Pinpoint the cell where the given text exists, returning its (X, Y) midpoint coordinate. 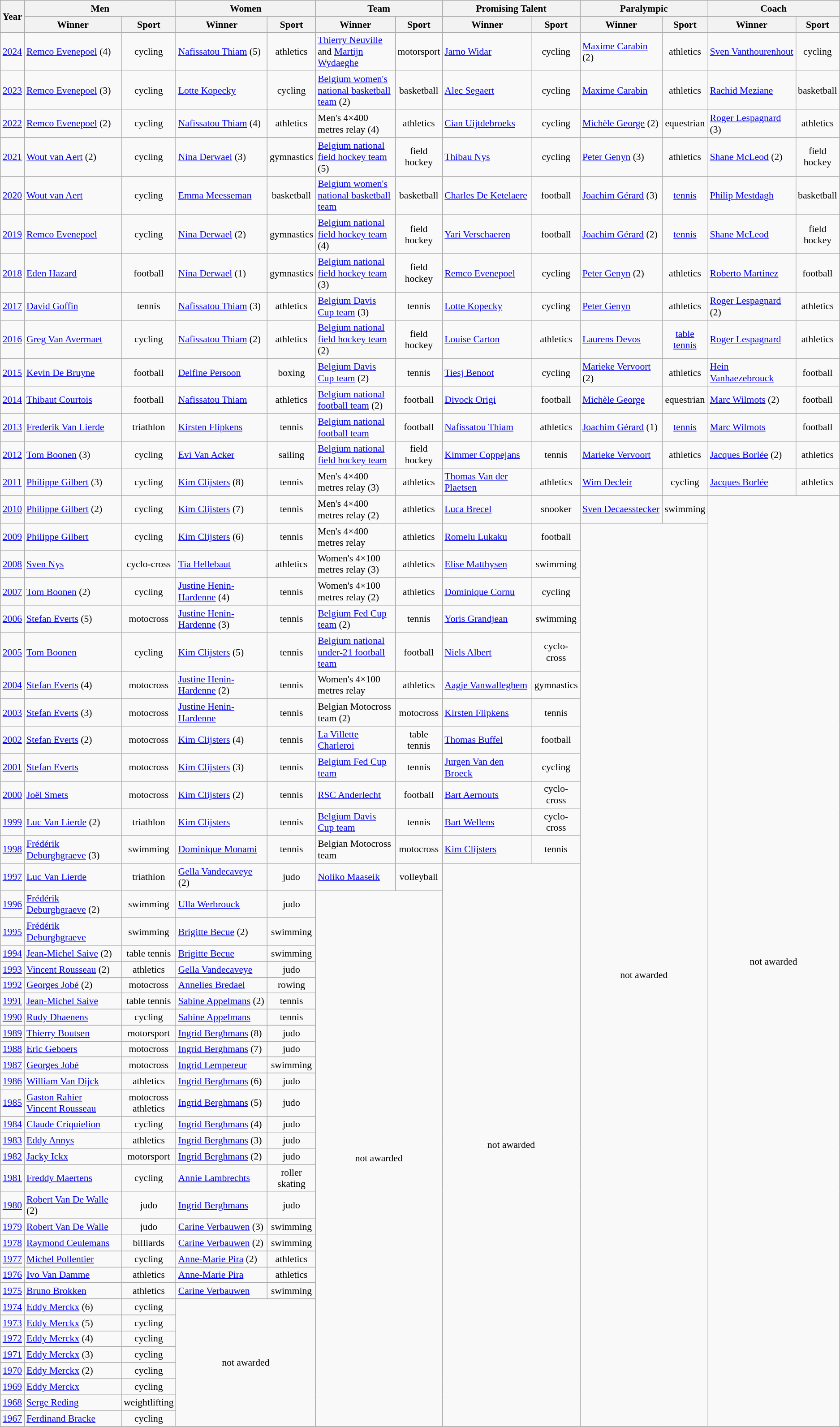
Wim Decleir (621, 482)
Eddy Annys (73, 1141)
Belgium women's national basketball team (2) (355, 91)
Carine Verbauwen (222, 1291)
Belgium national field hockey team (3) (355, 273)
Eddy Merckx (6) (73, 1307)
Annie Lambrechts (222, 1178)
David Goffin (73, 306)
Peter Genyn (621, 306)
Rudy Dhaenens (73, 1017)
2015 (13, 373)
2006 (13, 619)
1975 (13, 1291)
Wout van Aert (2) (73, 157)
Coach (774, 9)
2024 (13, 52)
Serge Reding (73, 1403)
Belgium Davis Cup team (3) (355, 306)
Eric Geboers (73, 1049)
1995 (13, 932)
Stefan Everts (3) (73, 712)
Philip Mestdagh (752, 195)
2014 (13, 400)
Sabine Appelmans (222, 1017)
1988 (13, 1049)
Vincent Rousseau (2) (73, 970)
1992 (13, 985)
Anne-Marie Pira (2) (222, 1259)
Stefan Everts (5) (73, 619)
Belgium national under-21 football team (355, 652)
boxing (291, 373)
Thierry Neuville and Martijn Wydaeghe (355, 52)
Belgium national football team (355, 427)
Luc Van Lierde (73, 877)
Claude Criquielion (73, 1125)
Kim Clijsters (4) (222, 740)
1987 (13, 1065)
Philippe Gilbert (3) (73, 482)
1984 (13, 1125)
2019 (13, 235)
Joël Smets (73, 795)
1991 (13, 1001)
1999 (13, 823)
Georges Jobé (73, 1065)
Brigitte Becue (2) (222, 932)
Justine Henin-Hardenne (222, 712)
Cian Uijtdebroeks (487, 124)
Jurgen Van den Broeck (487, 767)
Nafissatou Thiam (4) (222, 124)
2005 (13, 652)
2004 (13, 685)
1969 (13, 1387)
Freddy Maertens (73, 1178)
2016 (13, 340)
1981 (13, 1178)
Remco Evenepoel (2) (73, 124)
Dominique Cornu (487, 591)
Delfine Persoon (222, 373)
Marc Wilmots (752, 427)
Jacques Borlée (752, 482)
Frédérik Deburghgraeve (73, 932)
Eddy Merckx (5) (73, 1323)
Jean-Michel Saive (2) (73, 953)
Eden Hazard (73, 273)
Shane McLeod (752, 235)
Bart Aernouts (487, 795)
Gella Vandecaveye (222, 970)
La Villette Charleroi (355, 740)
Marieke Vervoort (621, 454)
billiards (149, 1243)
2008 (13, 565)
1976 (13, 1275)
Belgian Motocross team (2) (355, 712)
Kim Clijsters (8) (222, 482)
Philippe Gilbert (73, 537)
Peter Genyn (2) (621, 273)
Kevin De Bruyne (73, 373)
Carine Verbauwen (2) (222, 1243)
1986 (13, 1081)
Shane McLeod (2) (752, 157)
Jean-Michel Saive (73, 1001)
Nafissatou Thiam (3) (222, 306)
Men's 4×400 metres relay (355, 537)
Jacques Borlée (2) (752, 454)
Women's 4×100 metres relay (2) (355, 591)
2023 (13, 91)
Laurens Devos (621, 340)
Ingrid Berghmans (6) (222, 1081)
Gella Vandecaveye (2) (222, 877)
Eddy Merckx (2) (73, 1371)
Raymond Ceulemans (73, 1243)
Michèle George (2) (621, 124)
Tiesj Benoot (487, 373)
2011 (13, 482)
Robert Van De Walle (2) (73, 1205)
Luc Van Lierde (2) (73, 823)
Jarno Widar (487, 52)
Stefan Everts (2) (73, 740)
Belgium national field hockey team (4) (355, 235)
Marc Wilmots (2) (752, 400)
Emma Meesseman (222, 195)
Thomas Van der Plaetsen (487, 482)
Ingrid Berghmans (222, 1205)
Joachim Gérard (2) (621, 235)
2001 (13, 767)
motocrossathletics (149, 1103)
1972 (13, 1339)
Divock Origi (487, 400)
Belgium Davis Cup team (2) (355, 373)
1979 (13, 1227)
Peter Genyn (3) (621, 157)
Stefan Everts (4) (73, 685)
Belgium women's national basketball team (355, 195)
1996 (13, 904)
Sven Vanthourenhout (752, 52)
1989 (13, 1033)
Nafissatou Thiam (5) (222, 52)
Men's 4×400 metres relay (3) (355, 482)
Roberto Martinez (752, 273)
Jacky Ickx (73, 1156)
Belgium Fed Cup team (2) (355, 619)
Roger Lespagnard (3) (752, 124)
Greg Van Avermaet (73, 340)
Brigitte Becue (222, 953)
Marieke Vervoort (2) (621, 373)
Justine Henin-Hardenne (3) (222, 619)
2021 (13, 157)
Ingrid Berghmans (4) (222, 1125)
weightlifting (149, 1403)
Belgium Fed Cup team (355, 767)
Noliko Maaseik (355, 877)
2010 (13, 510)
Tom Boonen (73, 652)
Nafissatou Thiam (2) (222, 340)
1977 (13, 1259)
Belgian Motocross team (355, 849)
Kim Clijsters (7) (222, 510)
snooker (556, 510)
Remco Evenepoel (4) (73, 52)
Evi Van Acker (222, 454)
Wout van Aert (73, 195)
Romelu Lukaku (487, 537)
Belgium national field hockey team (5) (355, 157)
roller skating (291, 1178)
Joachim Gérard (1) (621, 427)
Tia Hellebaut (222, 565)
William Van Dijck (73, 1081)
Philippe Gilbert (2) (73, 510)
Women (246, 9)
Men (100, 9)
Robert Van De Walle (73, 1227)
Maxime Carabin (2) (621, 52)
1973 (13, 1323)
Belgium national football team (2) (355, 400)
2000 (13, 795)
Ingrid Berghmans (2) (222, 1156)
Elise Matthysen (487, 565)
Women's 4×100 metres relay (355, 685)
2013 (13, 427)
volleyball (418, 877)
Anne-Marie Pira (222, 1275)
Nina Derwael (1) (222, 273)
1990 (13, 1017)
Gaston RahierVincent Rousseau (73, 1103)
Frederik Van Lierde (73, 427)
1997 (13, 877)
Belgium national field hockey team (355, 454)
Ivo Van Damme (73, 1275)
1968 (13, 1403)
2007 (13, 591)
Eddy Merckx (4) (73, 1339)
RSC Anderlecht (355, 795)
2009 (13, 537)
Belgium national field hockey team (2) (355, 340)
Frédérik Deburghgraeve (3) (73, 849)
Nina Derwael (2) (222, 235)
Thierry Boutsen (73, 1033)
Michel Pollentier (73, 1259)
1971 (13, 1355)
Tom Boonen (2) (73, 591)
1982 (13, 1156)
Roger Lespagnard (752, 340)
Ferdinand Bracke (73, 1419)
Justine Henin-Hardenne (4) (222, 591)
Belgium Davis Cup team (355, 823)
Charles De Ketelaere (487, 195)
Ingrid Berghmans (8) (222, 1033)
Ingrid Berghmans (5) (222, 1103)
Men's 4×400 metres relay (4) (355, 124)
Ingrid Berghmans (7) (222, 1049)
Bruno Brokken (73, 1291)
Michèle George (621, 400)
Roger Lespagnard (2) (752, 306)
1998 (13, 849)
2003 (13, 712)
Aagje Vanwalleghem (487, 685)
2022 (13, 124)
Frédérik Deburghgraeve (2) (73, 904)
Sven Nys (73, 565)
Stefan Everts (73, 767)
Sven Decaesstecker (621, 510)
Year (13, 16)
Niels Albert (487, 652)
Kimmer Coppejans (487, 454)
Eddy Merckx (73, 1387)
Hein Vanhaezebrouck (752, 373)
2012 (13, 454)
Dominique Monami (222, 849)
Carine Verbauwen (3) (222, 1227)
Kim Clijsters (6) (222, 537)
Kim Clijsters (2) (222, 795)
1985 (13, 1103)
Luca Brecel (487, 510)
1974 (13, 1307)
2017 (13, 306)
Maxime Carabin (621, 91)
Kim Clijsters (3) (222, 767)
Justine Henin-Hardenne (2) (222, 685)
Paralympic (644, 9)
Kim Clijsters (5) (222, 652)
1967 (13, 1419)
Ulla Werbrouck (222, 904)
2020 (13, 195)
Alec Segaert (487, 91)
Bart Wellens (487, 823)
Annelies Bredael (222, 985)
2018 (13, 273)
Thomas Buffel (487, 740)
Rachid Meziane (752, 91)
1978 (13, 1243)
Thibaut Courtois (73, 400)
Louise Carton (487, 340)
Thibau Nys (487, 157)
1970 (13, 1371)
Women's 4×100 metres relay (3) (355, 565)
Eddy Merckx (3) (73, 1355)
Ingrid Berghmans (3) (222, 1141)
1993 (13, 970)
1994 (13, 953)
Ingrid Lempereur (222, 1065)
Yari Verschaeren (487, 235)
rowing (291, 985)
1983 (13, 1141)
Yoris Grandjean (487, 619)
Team (379, 9)
Tom Boonen (3) (73, 454)
2002 (13, 740)
Nina Derwael (3) (222, 157)
Sabine Appelmans (2) (222, 1001)
Remco Evenepoel (3) (73, 91)
Georges Jobé (2) (73, 985)
sailing (291, 454)
Men's 4×400 metres relay (2) (355, 510)
Joachim Gérard (3) (621, 195)
Promising Talent (511, 9)
1980 (13, 1205)
